From the cell containing the given text, extract its center point as (X, Y) coordinate. 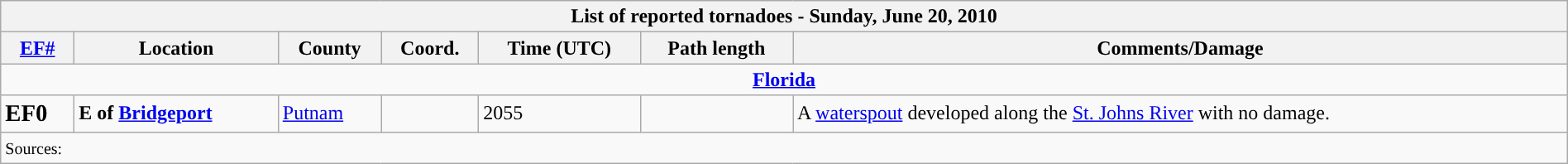
2055 (559, 113)
County (329, 48)
EF0 (38, 113)
A waterspout developed along the St. Johns River with no damage. (1181, 113)
Putnam (329, 113)
Coord. (430, 48)
Comments/Damage (1181, 48)
Location (176, 48)
Path length (716, 48)
Florida (784, 80)
Sources: (784, 147)
Time (UTC) (559, 48)
List of reported tornadoes - Sunday, June 20, 2010 (784, 17)
E of Bridgeport (176, 113)
EF# (38, 48)
